Determine the [x, y] coordinate at the center of the cell enclosing the given text.  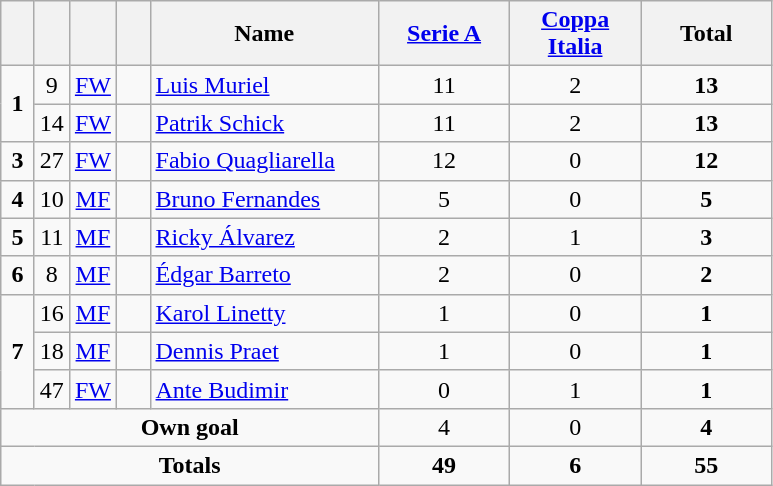
Dennis Praet [264, 351]
27 [52, 161]
Patrik Schick [264, 123]
Karol Linetty [264, 313]
8 [52, 275]
Ricky Álvarez [264, 237]
Serie A [444, 34]
Own goal [190, 427]
16 [52, 313]
Name [264, 34]
Fabio Quagliarella [264, 161]
Totals [190, 465]
Ante Budimir [264, 389]
7 [18, 351]
10 [52, 199]
Total [706, 34]
9 [52, 85]
Édgar Barreto [264, 275]
49 [444, 465]
Luis Muriel [264, 85]
Coppa Italia [576, 34]
47 [52, 389]
55 [706, 465]
Bruno Fernandes [264, 199]
18 [52, 351]
14 [52, 123]
